Extract the [X, Y] coordinate from the center of the cell holding the provided text.  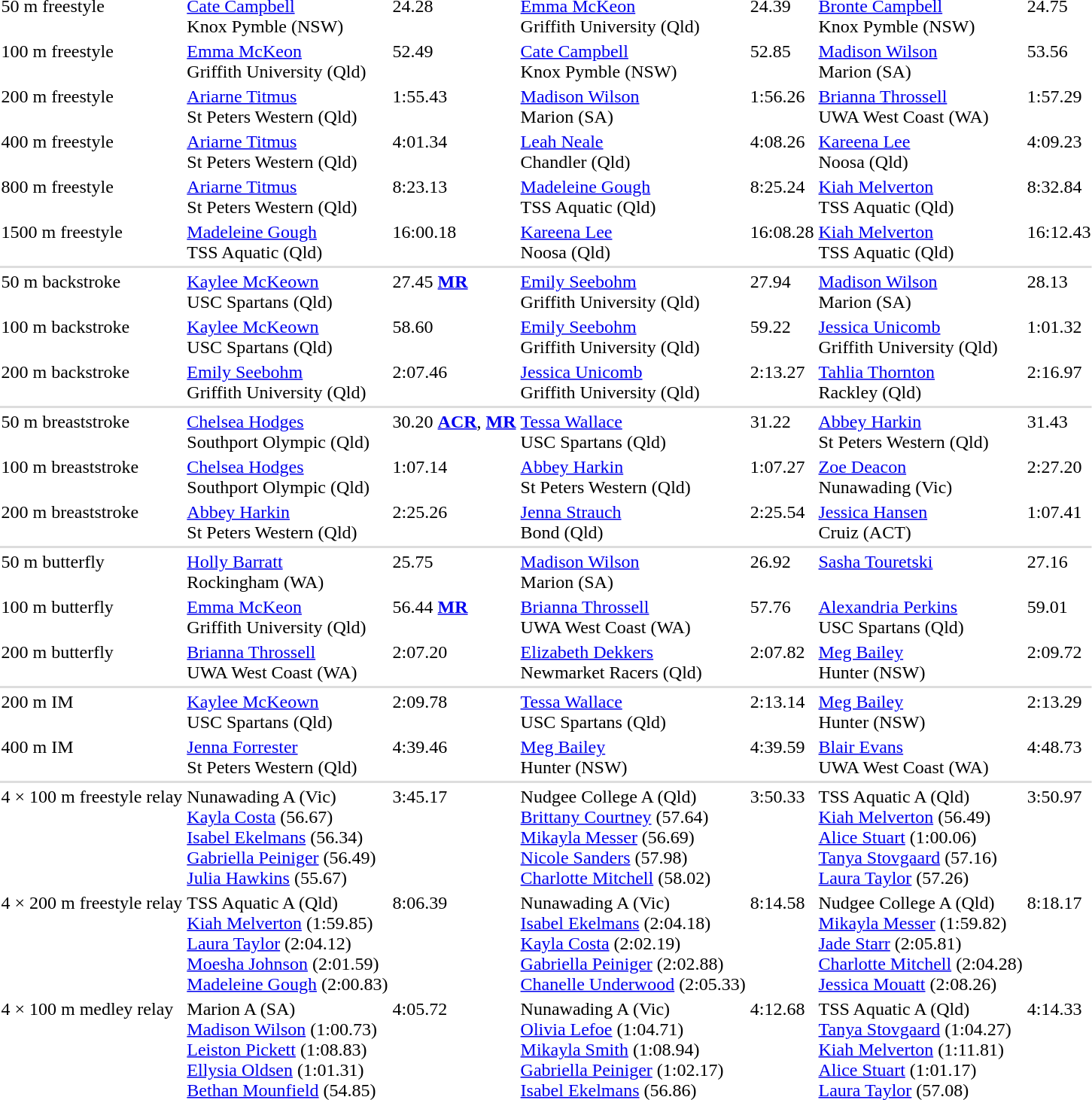
25.75 [455, 572]
2:07.20 [455, 663]
200 m breaststroke [92, 523]
3:50.33 [782, 837]
4 × 200 m freestyle relay [92, 943]
1:56.26 [782, 107]
800 m freestyle [92, 197]
56.44 MR [455, 617]
1:01.32 [1059, 337]
Cate CampbellKnox Pymble (NSW) [633, 62]
Leah NealeChandler (Qld) [633, 152]
50 m backstroke [92, 292]
Sasha Touretski [920, 572]
59.01 [1059, 617]
1:07.14 [455, 477]
50 m butterfly [92, 572]
50 m breaststroke [92, 432]
1:07.41 [1059, 523]
31.43 [1059, 432]
26.92 [782, 572]
8:06.39 [455, 943]
100 m freestyle [92, 62]
Jenna ForresterSt Peters Western (Qld) [287, 757]
8:23.13 [455, 197]
Nudgee College A (Qld)Mikayla Messer (1:59.82)Jade Starr (2:05.81)Charlotte Mitchell (2:04.28)Jessica Mouatt (2:08.26) [920, 943]
100 m backstroke [92, 337]
2:09.78 [455, 712]
Holly BarrattRockingham (WA) [287, 572]
200 m backstroke [92, 382]
Tahlia ThorntonRackley (Qld) [920, 382]
16:12.43 [1059, 242]
Elizabeth DekkersNewmarket Racers (Qld) [633, 663]
2:13.14 [782, 712]
1500 m freestyle [92, 242]
2:27.20 [1059, 477]
59.22 [782, 337]
200 m IM [92, 712]
200 m freestyle [92, 107]
3:45.17 [455, 837]
1:55.43 [455, 107]
8:32.84 [1059, 197]
Zoe DeaconNunawading (Vic) [920, 477]
400 m IM [92, 757]
2:25.26 [455, 523]
Blair EvansUWA West Coast (WA) [920, 757]
4 × 100 m freestyle relay [92, 837]
52.49 [455, 62]
4:48.73 [1059, 757]
2:25.54 [782, 523]
8:25.24 [782, 197]
16:00.18 [455, 242]
TSS Aquatic A (Qld)Kiah Melverton (56.49)Alice Stuart (1:00.06)Tanya Stovgaard (57.16)Laura Taylor (57.26) [920, 837]
Alexandria PerkinsUSC Spartans (Qld) [920, 617]
4:39.46 [455, 757]
8:18.17 [1059, 943]
200 m butterfly [92, 663]
400 m freestyle [92, 152]
4:01.34 [455, 152]
52.85 [782, 62]
28.13 [1059, 292]
30.20 ACR, MR [455, 432]
Nunawading A (Vic)Kayla Costa (56.67)Isabel Ekelmans (56.34)Gabriella Peiniger (56.49)Julia Hawkins (55.67) [287, 837]
57.76 [782, 617]
8:14.58 [782, 943]
53.56 [1059, 62]
2:13.27 [782, 382]
2:07.82 [782, 663]
1:07.27 [782, 477]
Nudgee College A (Qld)Brittany Courtney (57.64)Mikayla Messer (56.69)Nicole Sanders (57.98)Charlotte Mitchell (58.02) [633, 837]
2:09.72 [1059, 663]
3:50.97 [1059, 837]
2:13.29 [1059, 712]
2:16.97 [1059, 382]
31.22 [782, 432]
2:07.46 [455, 382]
TSS Aquatic A (Qld)Kiah Melverton (1:59.85)Laura Taylor (2:04.12)Moesha Johnson (2:01.59)Madeleine Gough (2:00.83) [287, 943]
16:08.28 [782, 242]
4:39.59 [782, 757]
27.94 [782, 292]
Nunawading A (Vic)Isabel Ekelmans (2:04.18)Kayla Costa (2:02.19)Gabriella Peiniger (2:02.88)Chanelle Underwood (2:05.33) [633, 943]
27.16 [1059, 572]
Jessica HansenCruiz (ACT) [920, 523]
58.60 [455, 337]
4:09.23 [1059, 152]
100 m breaststroke [92, 477]
27.45 MR [455, 292]
100 m butterfly [92, 617]
1:57.29 [1059, 107]
Jenna StrauchBond (Qld) [633, 523]
4:08.26 [782, 152]
